For the text-containing cell, return its midpoint in (X, Y) coordinate format. 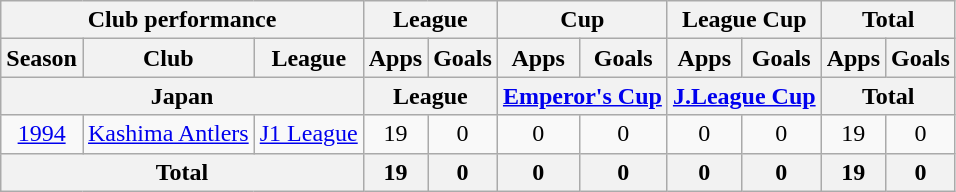
Emperor's Cup (582, 96)
Kashima Antlers (168, 134)
Season (42, 58)
Japan (182, 96)
Club (168, 58)
League Cup (744, 20)
J.League Cup (744, 96)
J1 League (308, 134)
Club performance (182, 20)
1994 (42, 134)
Cup (582, 20)
